Find where the given text appears and provide that cell's center as [x, y] coordinate. 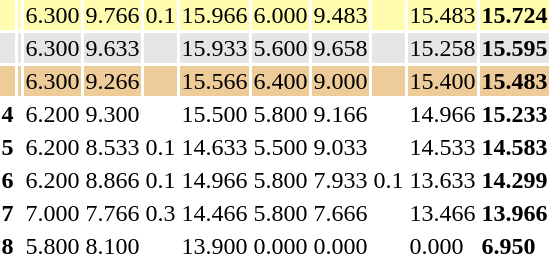
5 [8, 147]
15.966 [214, 15]
7.000 [52, 213]
5.500 [280, 147]
8.533 [112, 147]
14.583 [514, 147]
14.466 [214, 213]
7.933 [340, 180]
4 [8, 114]
15.500 [214, 114]
15.400 [442, 81]
14.299 [514, 180]
0.3 [160, 213]
9.300 [112, 114]
6 [8, 180]
8.866 [112, 180]
15.233 [514, 114]
15.933 [214, 48]
7.666 [340, 213]
7.766 [112, 213]
9.033 [340, 147]
15.595 [514, 48]
9.633 [112, 48]
14.533 [442, 147]
15.258 [442, 48]
6.400 [280, 81]
5.600 [280, 48]
6.000 [280, 15]
9.766 [112, 15]
13.466 [442, 213]
7 [8, 213]
9.000 [340, 81]
13.633 [442, 180]
9.266 [112, 81]
14.633 [214, 147]
13.966 [514, 213]
9.483 [340, 15]
9.658 [340, 48]
15.724 [514, 15]
15.566 [214, 81]
9.166 [340, 114]
